Find where the given text appears and provide that cell's center as (X, Y) coordinate. 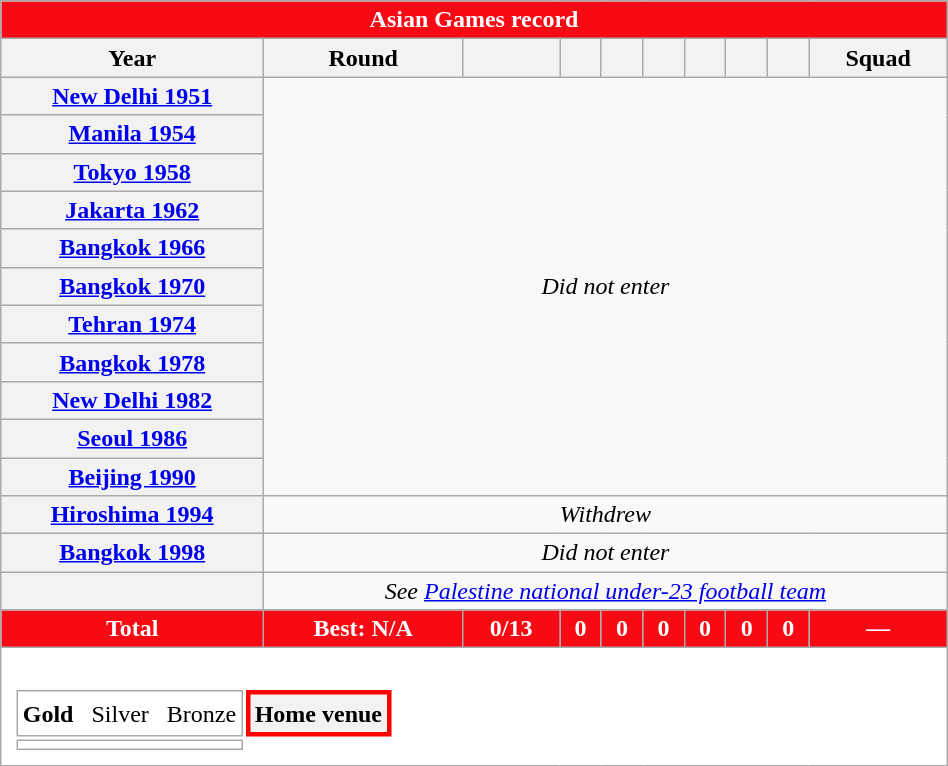
Gold Silver Bronze (129, 714)
Tokyo 1958 (132, 172)
Bangkok 1966 (132, 248)
Squad (878, 58)
New Delhi 1982 (132, 400)
Bangkok 1998 (132, 553)
Home venue (318, 714)
Best: N/A (364, 629)
0/13 (512, 629)
Manila 1954 (132, 134)
Tehran 1974 (132, 324)
New Delhi 1951 (132, 96)
Beijing 1990 (132, 477)
Jakarta 1962 (132, 210)
Total (132, 629)
See Palestine national under-23 football team (606, 591)
Bangkok 1970 (132, 286)
Seoul 1986 (132, 438)
Asian Games record (474, 20)
Hiroshima 1994 (132, 515)
Gold Silver Bronze Home venue (474, 706)
Year (132, 58)
Round (364, 58)
Bangkok 1978 (132, 362)
— (878, 629)
Withdrew (606, 515)
